Find where the given text appears and provide that cell's center as (x, y) coordinate. 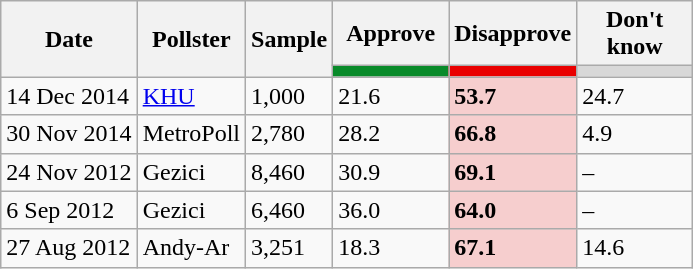
8,460 (290, 172)
Date (69, 39)
66.8 (513, 134)
6 Sep 2012 (69, 210)
Don't know (635, 34)
69.1 (513, 172)
6,460 (290, 210)
18.3 (391, 248)
14.6 (635, 248)
KHU (191, 96)
3,251 (290, 248)
30 Nov 2014 (69, 134)
27 Aug 2012 (69, 248)
Pollster (191, 39)
Approve (391, 34)
Andy-Ar (191, 248)
24.7 (635, 96)
30.9 (391, 172)
Sample (290, 39)
4.9 (635, 134)
1,000 (290, 96)
2,780 (290, 134)
21.6 (391, 96)
24 Nov 2012 (69, 172)
36.0 (391, 210)
MetroPoll (191, 134)
14 Dec 2014 (69, 96)
53.7 (513, 96)
64.0 (513, 210)
67.1 (513, 248)
28.2 (391, 134)
Disapprove (513, 34)
